Output the [x, y] coordinate of the center of the cell containing the given text.  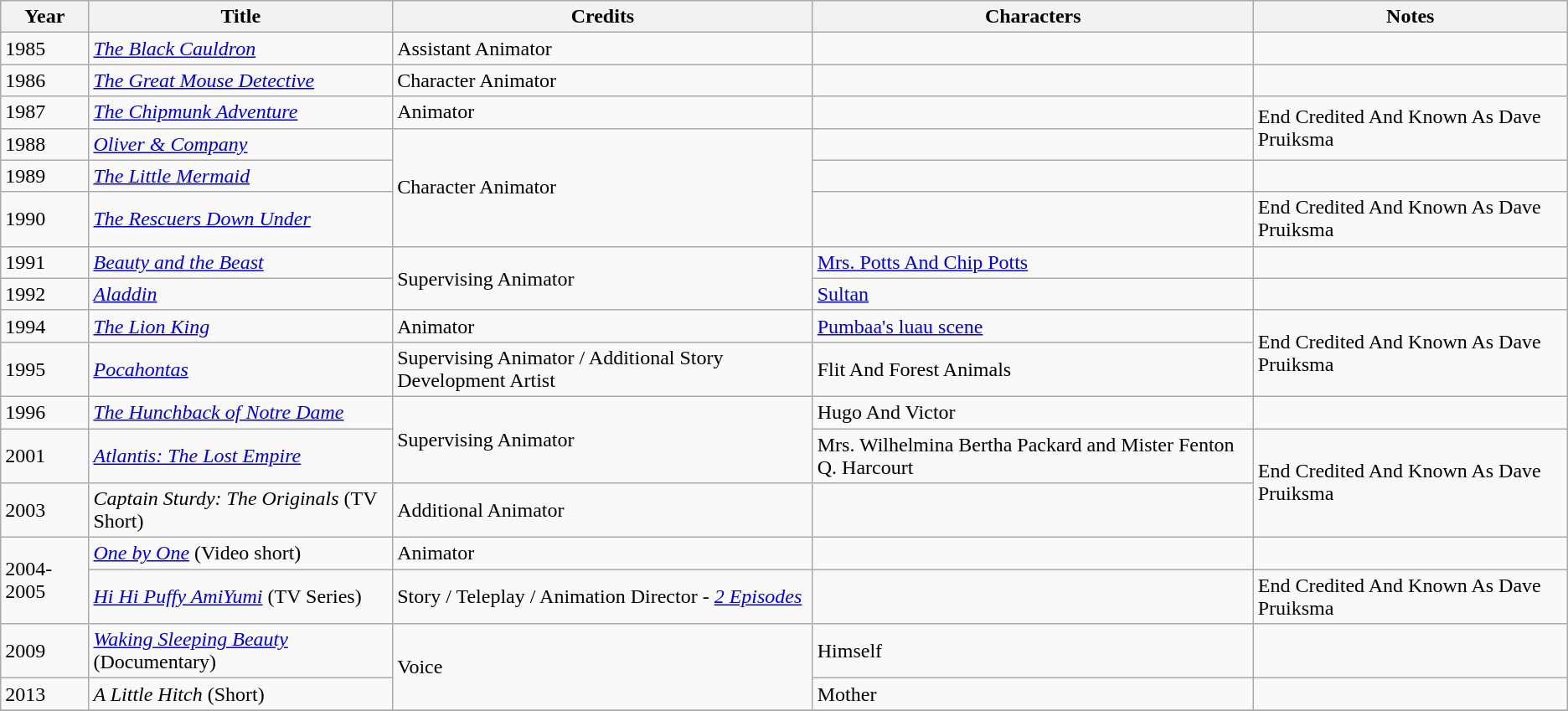
One by One (Video short) [241, 554]
The Lion King [241, 326]
2013 [45, 694]
Assistant Animator [603, 49]
Mother [1033, 694]
Supervising Animator / Additional Story Development Artist [603, 368]
A Little Hitch (Short) [241, 694]
2001 [45, 456]
The Black Cauldron [241, 49]
Voice [603, 667]
1995 [45, 368]
Captain Sturdy: The Originals (TV Short) [241, 511]
Credits [603, 17]
Waking Sleeping Beauty (Documentary) [241, 652]
The Hunchback of Notre Dame [241, 412]
1988 [45, 144]
2003 [45, 511]
Beauty and the Beast [241, 262]
The Little Mermaid [241, 176]
Aladdin [241, 294]
1986 [45, 80]
Additional Animator [603, 511]
1990 [45, 219]
1994 [45, 326]
1996 [45, 412]
Oliver & Company [241, 144]
Hugo And Victor [1033, 412]
Notes [1411, 17]
Hi Hi Puffy AmiYumi (TV Series) [241, 596]
2004-2005 [45, 581]
Himself [1033, 652]
1985 [45, 49]
2009 [45, 652]
The Chipmunk Adventure [241, 112]
The Rescuers Down Under [241, 219]
1989 [45, 176]
Year [45, 17]
Mrs. Wilhelmina Bertha Packard and Mister Fenton Q. Harcourt [1033, 456]
Mrs. Potts And Chip Potts [1033, 262]
1987 [45, 112]
Story / Teleplay / Animation Director - 2 Episodes [603, 596]
Flit And Forest Animals [1033, 368]
Pocahontas [241, 368]
1991 [45, 262]
Pumbaa's luau scene [1033, 326]
Characters [1033, 17]
1992 [45, 294]
Atlantis: The Lost Empire [241, 456]
Sultan [1033, 294]
The Great Mouse Detective [241, 80]
Title [241, 17]
